Capture the cell that displays the provided text and extract its [x, y] central coordinate. 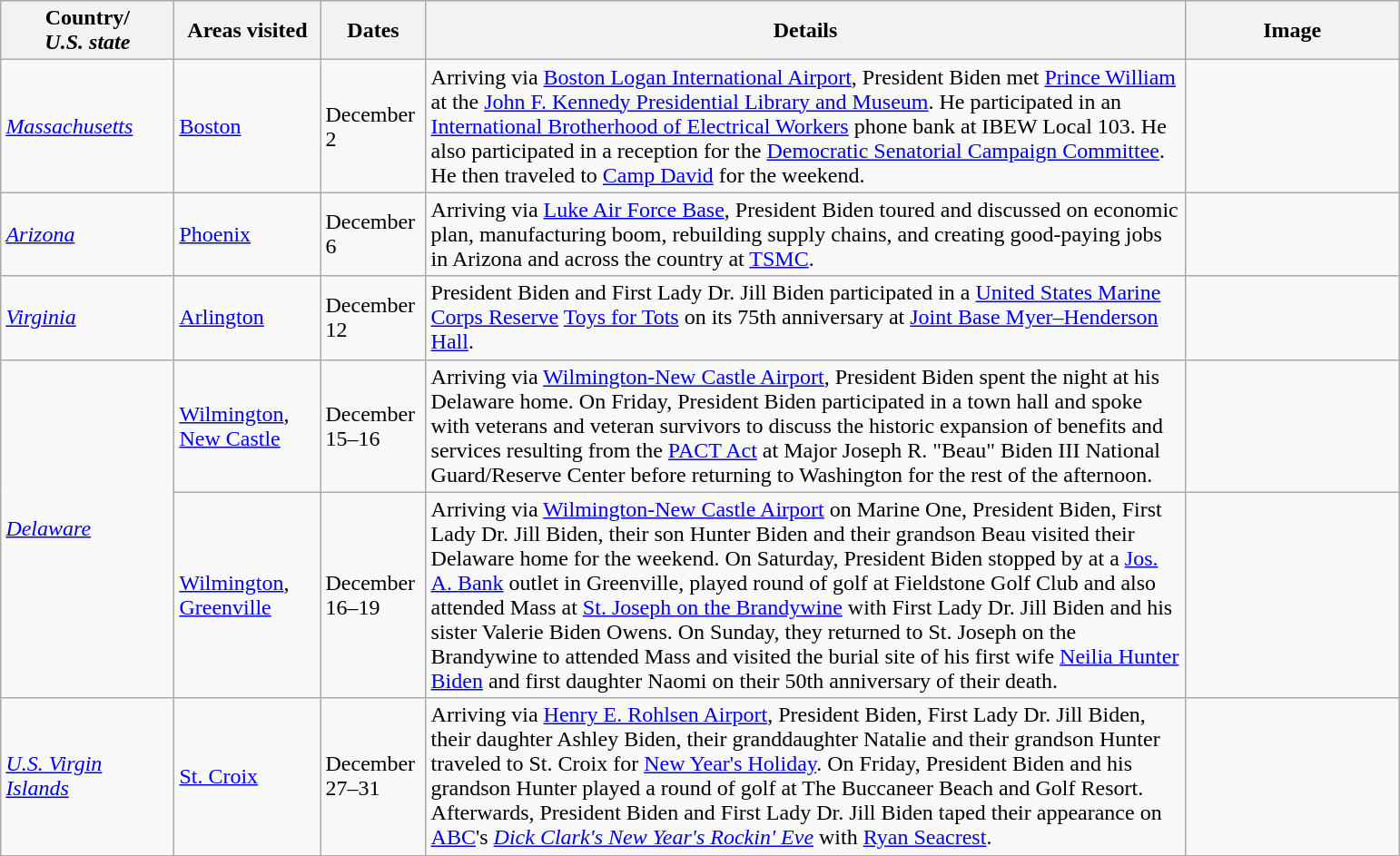
Virginia [87, 318]
Wilmington, New Castle [247, 426]
December 15–16 [373, 426]
Boston [247, 126]
Image [1292, 31]
St. Croix [247, 777]
Country/U.S. state [87, 31]
Wilmington, Greenville [247, 595]
Phoenix [247, 234]
Details [805, 31]
Arizona [87, 234]
Arlington [247, 318]
Dates [373, 31]
Areas visited [247, 31]
U.S. Virgin Islands [87, 777]
December 2 [373, 126]
December 6 [373, 234]
Massachusetts [87, 126]
December 16–19 [373, 595]
December 12 [373, 318]
Delaware [87, 528]
December 27–31 [373, 777]
